Locate the cell with the specified text and output its [x, y] center coordinate. 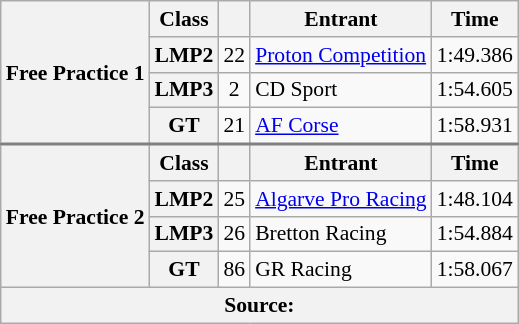
25 [234, 199]
Free Practice 1 [76, 72]
Free Practice 2 [76, 216]
22 [234, 55]
1:58.067 [475, 270]
1:54.884 [475, 234]
1:54.605 [475, 90]
Bretton Racing [341, 234]
1:48.104 [475, 199]
GR Racing [341, 270]
Proton Competition [341, 55]
21 [234, 126]
Source: [260, 306]
1:49.386 [475, 55]
2 [234, 90]
CD Sport [341, 90]
1:58.931 [475, 126]
26 [234, 234]
AF Corse [341, 126]
86 [234, 270]
Algarve Pro Racing [341, 199]
